Capture the cell that displays the provided text and extract its (X, Y) central coordinate. 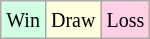
Win (24, 20)
Draw (72, 20)
Loss (126, 20)
